Capture the cell that displays the provided text and extract its (X, Y) central coordinate. 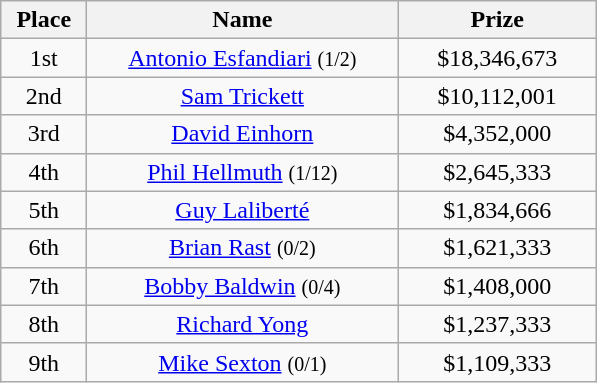
$4,352,000 (498, 134)
Mike Sexton (0/1) (242, 362)
Name (242, 20)
1st (44, 58)
$1,834,666 (498, 210)
Guy Laliberté (242, 210)
$1,109,333 (498, 362)
$1,621,333 (498, 248)
7th (44, 286)
$2,645,333 (498, 172)
David Einhorn (242, 134)
Place (44, 20)
$1,237,333 (498, 324)
Brian Rast (0/2) (242, 248)
$1,408,000 (498, 286)
$18,346,673 (498, 58)
9th (44, 362)
Phil Hellmuth (1/12) (242, 172)
$10,112,001 (498, 96)
8th (44, 324)
6th (44, 248)
5th (44, 210)
Sam Trickett (242, 96)
2nd (44, 96)
Richard Yong (242, 324)
3rd (44, 134)
Antonio Esfandiari (1/2) (242, 58)
Bobby Baldwin (0/4) (242, 286)
4th (44, 172)
Prize (498, 20)
